Find where the given text appears and provide that cell's center as [x, y] coordinate. 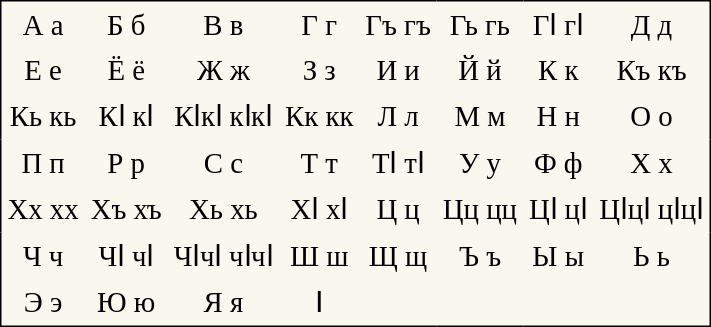
Т т [319, 163]
Ч ч [43, 255]
Кк кк [319, 116]
Ъ ъ [480, 255]
Ь ь [652, 255]
Ю ю [126, 302]
Я я [224, 302]
П п [43, 163]
Гъ гъ [398, 24]
Кь кь [43, 116]
Ш ш [319, 255]
Хъ хъ [126, 209]
Ц ц [398, 209]
У у [480, 163]
Н н [558, 116]
Ж ж [224, 70]
Р р [126, 163]
Чӏ чӏ [126, 255]
Кӏ кӏ [126, 116]
Цӏцӏ цӏцӏ [652, 209]
Л л [398, 116]
К к [558, 70]
З з [319, 70]
О о [652, 116]
Е е [43, 70]
Гь гь [480, 24]
Ф ф [558, 163]
Й й [480, 70]
Б б [126, 24]
Гӏ гӏ [558, 24]
Г г [319, 24]
М м [480, 116]
Щ щ [398, 255]
Хь хь [224, 209]
Цц цц [480, 209]
А а [43, 24]
Ё ё [126, 70]
Ӏ [319, 302]
Д д [652, 24]
С с [224, 163]
Чӏчӏ чӏчӏ [224, 255]
Хӏ хӏ [319, 209]
Тӏ тӏ [398, 163]
Э э [43, 302]
Цӏ цӏ [558, 209]
Кӏкӏ кӏкӏ [224, 116]
В в [224, 24]
Ы ы [558, 255]
Къ къ [652, 70]
Х х [652, 163]
И и [398, 70]
Хх хх [43, 209]
